Detect which cell encompasses the target text, then output its [X, Y] center coordinate. 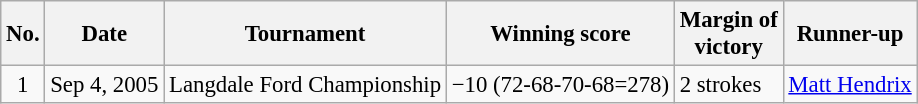
No. [23, 34]
Runner-up [850, 34]
Winning score [560, 34]
−10 (72-68-70-68=278) [560, 85]
2 strokes [728, 85]
Margin ofvictory [728, 34]
Langdale Ford Championship [306, 85]
Sep 4, 2005 [104, 85]
Tournament [306, 34]
Date [104, 34]
1 [23, 85]
Matt Hendrix [850, 85]
